From the cell containing the given text, extract its center point as (x, y) coordinate. 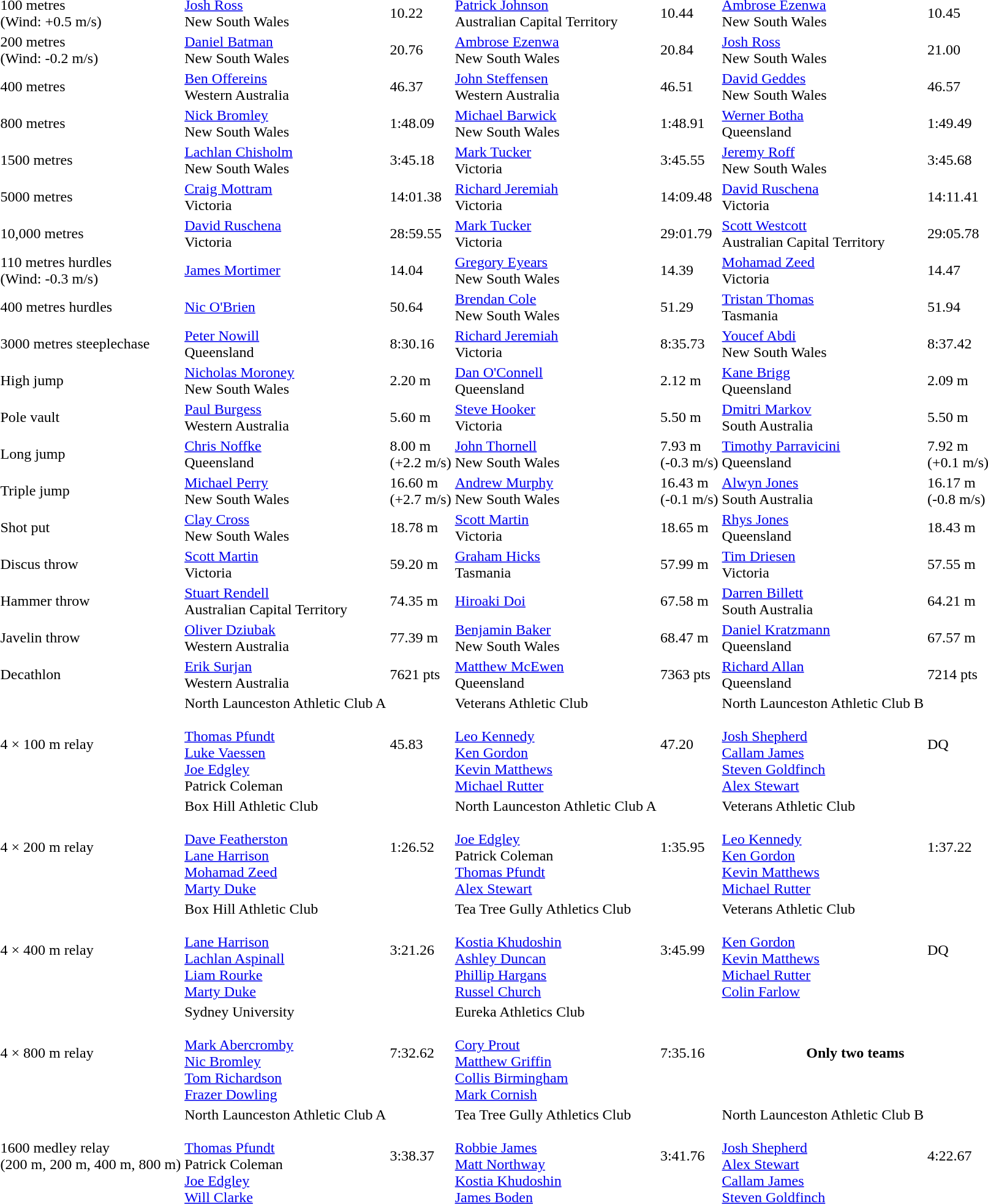
Tim DriesenVictoria (823, 565)
Craig MottramVictoria (285, 197)
Tea Tree Gully Athletics ClubKostia KhudoshinAshley DuncanPhillip HargansRussel Church (556, 950)
Mohamad ZeedVictoria (823, 271)
47.20 (689, 745)
Werner BothaQueensland (823, 124)
James Mortimer (285, 271)
North Launceston Athletic Club AJoe EdgleyPatrick ColemanThomas PfundtAlex Stewart (556, 848)
67.58 m (689, 601)
Scott WestcottAustralian Capital Territory (823, 234)
1:26.52 (420, 848)
14.04 (420, 271)
Andrew MurphyNew South Wales (556, 491)
Timothy ParraviciniQueensland (823, 454)
Ben OffereinsWestern Australia (285, 87)
Daniel BatmanNew South Wales (285, 50)
51.29 (689, 307)
Hiroaki Doi (556, 601)
Dmitri MarkovSouth Australia (823, 418)
Graham HicksTasmania (556, 565)
5.60 m (420, 418)
Michael BarwickNew South Wales (556, 124)
Daniel KratzmannQueensland (823, 638)
16.43 m (-0.1 m/s) (689, 491)
1:48.91 (689, 124)
57.99 m (689, 565)
2.12 m (689, 381)
8.00 m (+2.2 m/s) (420, 454)
29:01.79 (689, 234)
North Launceston Athletic Club BJosh ShepherdCallam JamesSteven GoldfinchAlex Stewart (823, 745)
Jeremy RoffNew South Wales (823, 160)
77.39 m (420, 638)
7621 pts (420, 675)
Lachlan ChisholmNew South Wales (285, 160)
20.84 (689, 50)
Veterans Athletic ClubKen GordonKevin MatthewsMichael RutterColin Farlow (823, 950)
Peter NowillQueensland (285, 344)
Nic O'Brien (285, 307)
Alwyn JonesSouth Australia (823, 491)
Brendan ColeNew South Wales (556, 307)
John ThornellNew South Wales (556, 454)
Nicholas MoroneyNew South Wales (285, 381)
5.50 m (689, 418)
Box Hill Athletic ClubDave FeatherstonLane HarrisonMohamad ZeedMarty Duke (285, 848)
18.78 m (420, 528)
Youcef AbdiNew South Wales (823, 344)
North Launceston Athletic Club AThomas PfundtLuke VaessenJoe EdgleyPatrick Coleman (285, 745)
Erik SurjanWestern Australia (285, 675)
Darren BillettSouth Australia (823, 601)
Box Hill Athletic ClubLane HarrisonLachlan AspinallLiam RourkeMarty Duke (285, 950)
7363 pts (689, 675)
Nick BromleyNew South Wales (285, 124)
46.37 (420, 87)
Tristan ThomasTasmania (823, 307)
7.93 m (-0.3 m/s) (689, 454)
28:59.55 (420, 234)
14:01.38 (420, 197)
7:32.62 (420, 1053)
2.20 m (420, 381)
Oliver DziubakWestern Australia (285, 638)
David GeddesNew South Wales (823, 87)
Matthew McEwenQueensland (556, 675)
Richard AllanQueensland (823, 675)
8:30.16 (420, 344)
74.35 m (420, 601)
20.76 (420, 50)
Paul BurgessWestern Australia (285, 418)
14:09.48 (689, 197)
Gregory EyearsNew South Wales (556, 271)
Kane BriggQueensland (823, 381)
Dan O'ConnellQueensland (556, 381)
59.20 m (420, 565)
Steve HookerVictoria (556, 418)
3:21.26 (420, 950)
45.83 (420, 745)
Ambrose EzenwaNew South Wales (556, 50)
1:35.95 (689, 848)
8:35.73 (689, 344)
Benjamin BakerNew South Wales (556, 638)
Josh RossNew South Wales (823, 50)
3:45.18 (420, 160)
14.39 (689, 271)
Sydney UniversityMark AbercrombyNic BromleyTom RichardsonFrazer Dowling (285, 1053)
Stuart RendellAustralian Capital Territory (285, 601)
Michael PerryNew South Wales (285, 491)
John SteffensenWestern Australia (556, 87)
Clay CrossNew South Wales (285, 528)
Eureka Athletics ClubCory ProutMatthew GriffinCollis BirminghamMark Cornish (556, 1053)
16.60 m (+2.7 m/s) (420, 491)
3:45.55 (689, 160)
18.65 m (689, 528)
1:48.09 (420, 124)
7:35.16 (689, 1053)
46.51 (689, 87)
50.64 (420, 307)
Chris NoffkeQueensland (285, 454)
68.47 m (689, 638)
Rhys JonesQueensland (823, 528)
3:45.99 (689, 950)
